Output the [X, Y] coordinate of the center of the cell containing the given text.  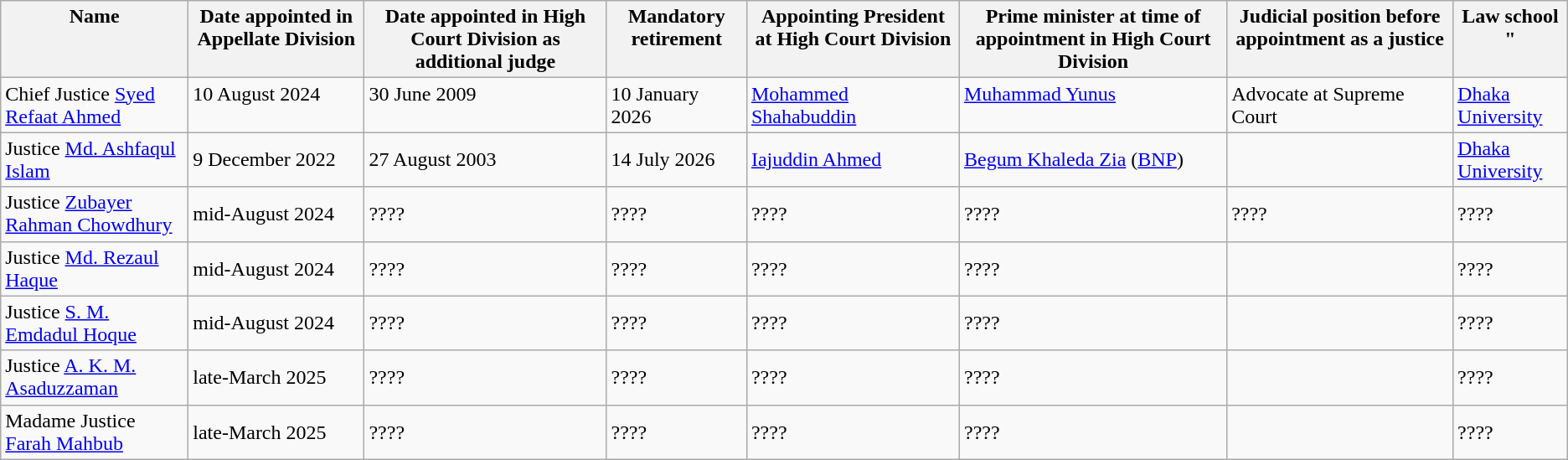
Muhammad Yunus [1092, 106]
Justice S. M. Emdadul Hoque [95, 323]
Judicial position before appointment as a justice [1340, 39]
Date appointed in High Court Division as additional judge [486, 39]
Prime minister at time of appointment in High Court Division [1092, 39]
30 June 2009 [486, 106]
Mohammed Shahabuddin [853, 106]
Chief Justice Syed Refaat Ahmed [95, 106]
Law school" [1511, 39]
Justice Md. Rezaul Haque [95, 268]
Justice Md. Ashfaqul Islam [95, 159]
Advocate at Supreme Court [1340, 106]
9 December 2022 [276, 159]
27 August 2003 [486, 159]
14 July 2026 [677, 159]
Iajuddin Ahmed [853, 159]
Mandatory retirement [677, 39]
10 August 2024 [276, 106]
Justice A. K. M. Asaduzzaman [95, 377]
Madame Justice Farah Mahbub [95, 432]
Name [95, 39]
Date appointed in Appellate Division [276, 39]
Justice Zubayer Rahman Chowdhury [95, 214]
Appointing President at High Court Division [853, 39]
Begum Khaleda Zia (BNP) [1092, 159]
10 January 2026 [677, 106]
